Scan for the cell matching the given text and deliver its (x, y) coordinate at center. 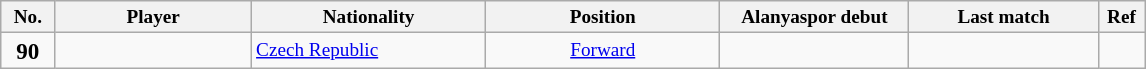
Czech Republic (369, 50)
90 (28, 50)
Player (154, 17)
Ref (1122, 17)
Alanyaspor debut (814, 17)
Last match (1004, 17)
Forward (603, 50)
Nationality (369, 17)
Position (603, 17)
No. (28, 17)
